From the cell containing the given text, extract its center point as [x, y] coordinate. 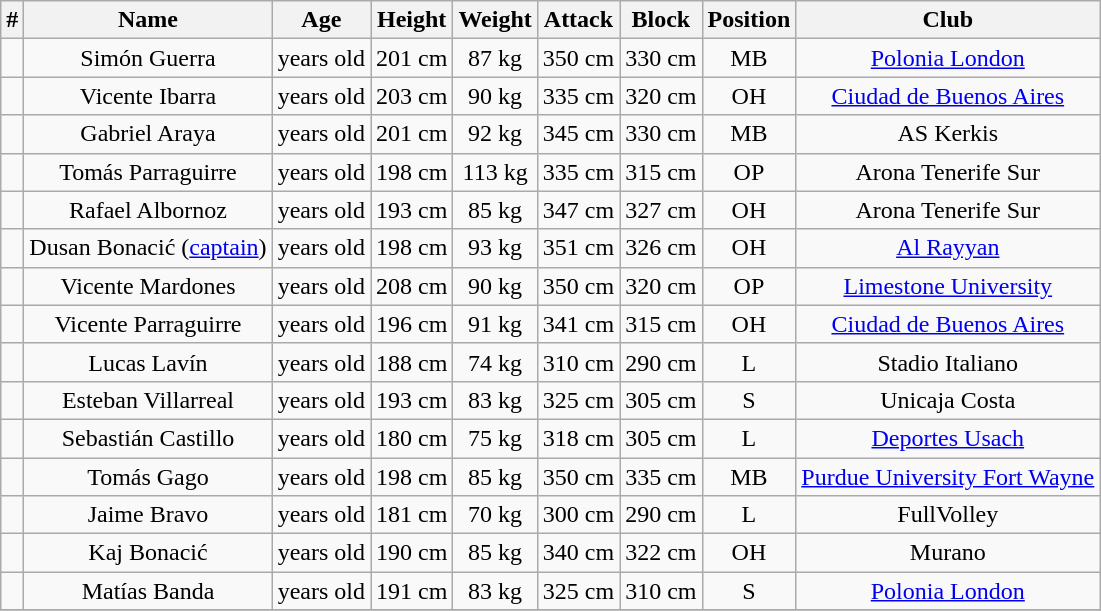
Tomás Parraguirre [148, 172]
Deportes Usach [948, 438]
203 cm [411, 96]
Sebastián Castillo [148, 438]
Dusan Bonacić (captain) [148, 248]
Kaj Bonacić [148, 553]
Jaime Bravo [148, 515]
Gabriel Araya [148, 134]
Rafael Albornoz [148, 210]
113 kg [495, 172]
347 cm [578, 210]
FullVolley [948, 515]
326 cm [661, 248]
181 cm [411, 515]
Vicente Ibarra [148, 96]
# [12, 20]
74 kg [495, 362]
Murano [948, 553]
Simón Guerra [148, 58]
188 cm [411, 362]
180 cm [411, 438]
322 cm [661, 553]
Name [148, 20]
190 cm [411, 553]
93 kg [495, 248]
Tomás Gago [148, 477]
191 cm [411, 591]
Esteban Villarreal [148, 400]
91 kg [495, 324]
Height [411, 20]
Stadio Italiano [948, 362]
87 kg [495, 58]
351 cm [578, 248]
Age [321, 20]
AS Kerkis [948, 134]
Purdue University Fort Wayne [948, 477]
300 cm [578, 515]
Weight [495, 20]
Al Rayyan [948, 248]
Unicaja Costa [948, 400]
196 cm [411, 324]
75 kg [495, 438]
345 cm [578, 134]
318 cm [578, 438]
92 kg [495, 134]
208 cm [411, 286]
327 cm [661, 210]
70 kg [495, 515]
Block [661, 20]
Attack [578, 20]
340 cm [578, 553]
Position [749, 20]
341 cm [578, 324]
Matías Banda [148, 591]
Vicente Parraguirre [148, 324]
Vicente Mardones [148, 286]
Lucas Lavín [148, 362]
Limestone University [948, 286]
Club [948, 20]
